Scan for the cell matching the given text and deliver its [X, Y] coordinate at center. 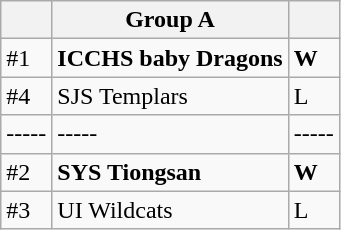
#1 [26, 58]
ICCHS baby Dragons [170, 58]
#4 [26, 96]
Group A [170, 20]
#3 [26, 210]
UI Wildcats [170, 210]
#2 [26, 172]
SYS Tiongsan [170, 172]
SJS Templars [170, 96]
